Identify which cell holds the provided text, then report its (x, y) central coordinate. 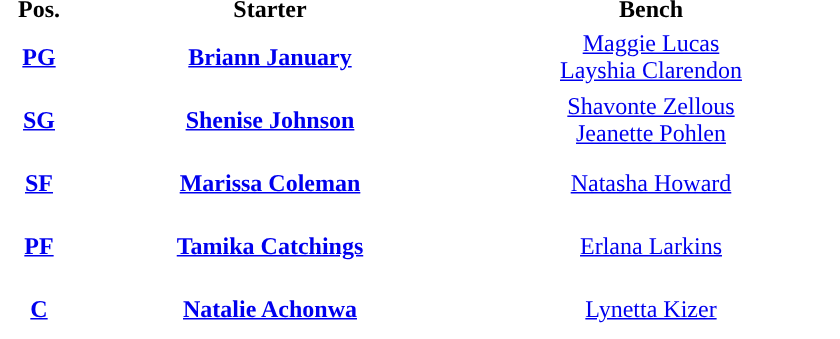
C (39, 309)
PG (39, 57)
Maggie LucasLayshia Clarendon (651, 57)
Lynetta Kizer (651, 309)
Natasha Howard (651, 183)
SG (39, 120)
Marissa Coleman (270, 183)
PF (39, 246)
Tamika Catchings (270, 246)
SF (39, 183)
Natalie Achonwa (270, 309)
Shavonte ZellousJeanette Pohlen (651, 120)
Briann January (270, 57)
Shenise Johnson (270, 120)
Erlana Larkins (651, 246)
